For the text-containing cell, return its midpoint in (X, Y) coordinate format. 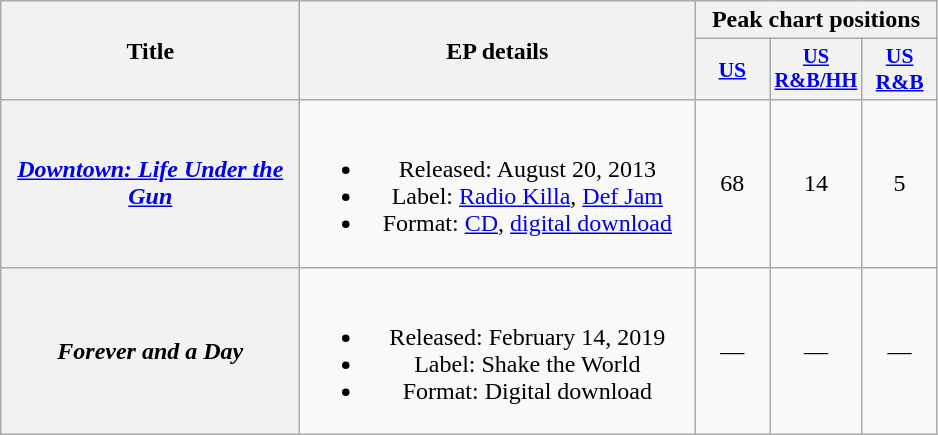
Forever and a Day (150, 350)
Peak chart positions (816, 20)
USR&B/HH (816, 70)
USR&B (900, 70)
14 (816, 184)
US (732, 70)
Downtown: Life Under the Gun (150, 184)
5 (900, 184)
Title (150, 50)
EP details (498, 50)
Released: February 14, 2019Label: Shake the WorldFormat: Digital download (498, 350)
68 (732, 184)
Released: August 20, 2013Label: Radio Killa, Def JamFormat: CD, digital download (498, 184)
